From the cell containing the given text, extract its center point as [x, y] coordinate. 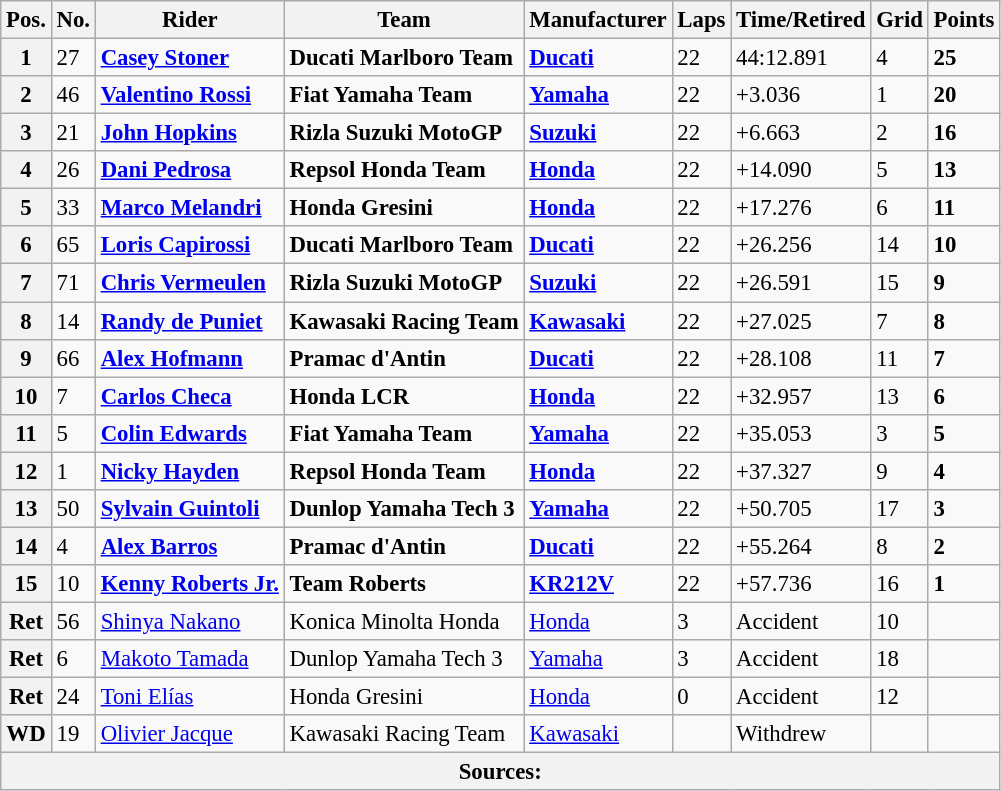
+26.256 [801, 245]
Shinya Nakano [190, 621]
Casey Stoner [190, 58]
Points [964, 20]
Grid [900, 20]
+26.591 [801, 283]
44:12.891 [801, 58]
+28.108 [801, 358]
71 [73, 283]
+37.327 [801, 471]
Alex Barros [190, 546]
Laps [702, 20]
21 [73, 133]
Sources: [500, 772]
+17.276 [801, 208]
26 [73, 170]
27 [73, 58]
Loris Capirossi [190, 245]
Chris Vermeulen [190, 283]
33 [73, 208]
0 [702, 697]
+35.053 [801, 433]
WD [26, 734]
18 [900, 659]
Marco Melandri [190, 208]
+14.090 [801, 170]
46 [73, 95]
Kenny Roberts Jr. [190, 584]
Konica Minolta Honda [404, 621]
+50.705 [801, 509]
+32.957 [801, 396]
Sylvain Guintoli [190, 509]
17 [900, 509]
Makoto Tamada [190, 659]
Manufacturer [598, 20]
20 [964, 95]
John Hopkins [190, 133]
Withdrew [801, 734]
Alex Hofmann [190, 358]
Dani Pedrosa [190, 170]
Rider [190, 20]
Toni Elías [190, 697]
Team Roberts [404, 584]
66 [73, 358]
Pos. [26, 20]
+3.036 [801, 95]
+27.025 [801, 321]
Carlos Checa [190, 396]
24 [73, 697]
25 [964, 58]
+6.663 [801, 133]
Olivier Jacque [190, 734]
No. [73, 20]
Colin Edwards [190, 433]
+55.264 [801, 546]
+57.736 [801, 584]
Valentino Rossi [190, 95]
KR212V [598, 584]
Honda LCR [404, 396]
Nicky Hayden [190, 471]
Time/Retired [801, 20]
50 [73, 509]
Randy de Puniet [190, 321]
Team [404, 20]
65 [73, 245]
19 [73, 734]
56 [73, 621]
